Scan for the cell matching the given text and deliver its (x, y) coordinate at center. 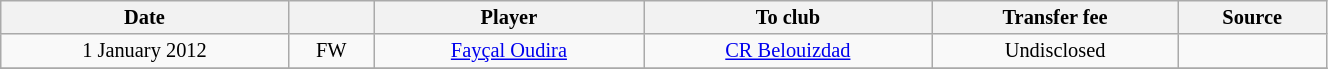
Fayçal Oudira (508, 51)
FW (331, 51)
Transfer fee (1055, 17)
Date (144, 17)
Source (1252, 17)
CR Belouizdad (788, 51)
1 January 2012 (144, 51)
Undisclosed (1055, 51)
To club (788, 17)
Player (508, 17)
